Pinpoint the cell where the given text exists, returning its (X, Y) midpoint coordinate. 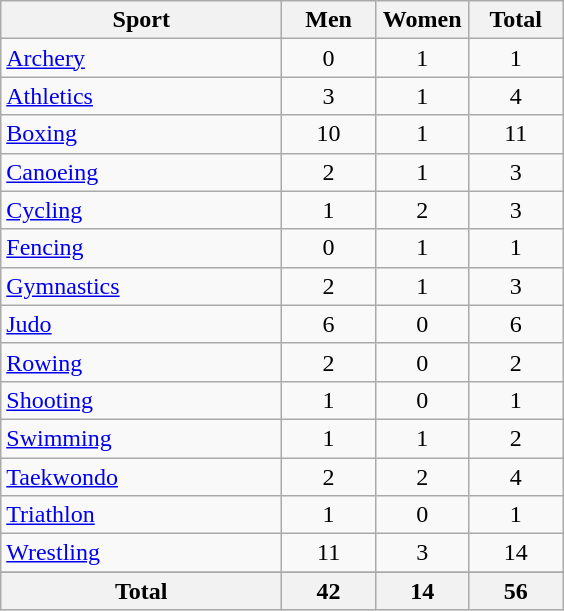
Triathlon (142, 515)
Women (422, 20)
10 (329, 134)
Taekwondo (142, 477)
Archery (142, 58)
Wrestling (142, 553)
Swimming (142, 438)
Judo (142, 324)
Shooting (142, 400)
Gymnastics (142, 286)
Cycling (142, 210)
Rowing (142, 362)
Canoeing (142, 172)
Boxing (142, 134)
Men (329, 20)
Sport (142, 20)
Athletics (142, 96)
56 (516, 591)
42 (329, 591)
Fencing (142, 248)
